Scan for the cell matching the given text and deliver its [X, Y] coordinate at center. 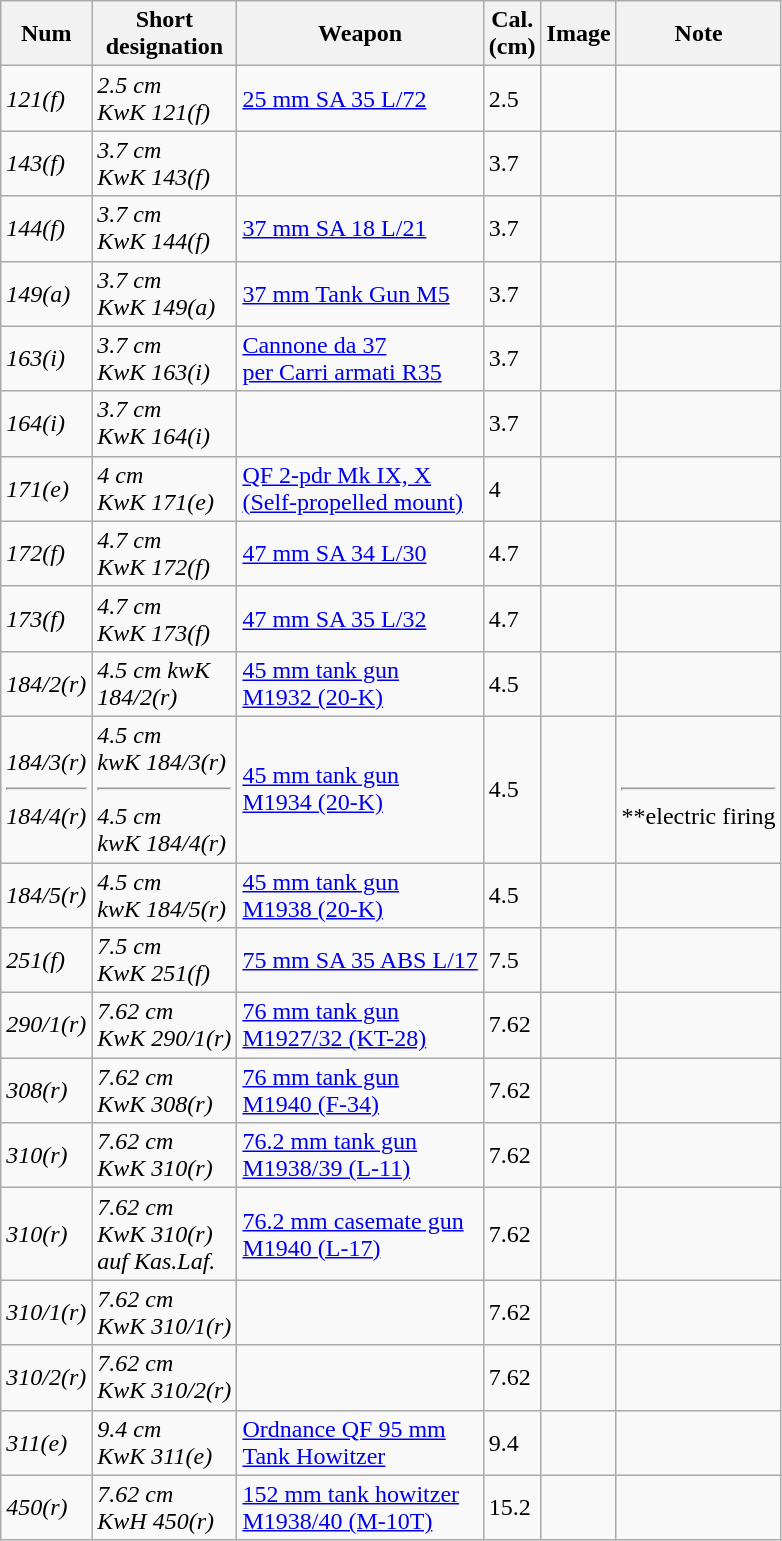
7.62 cmKwK 310/1(r) [164, 1312]
Image [578, 34]
3.7 cmKwK 164(i) [164, 424]
7.62 cmKwH 450(r) [164, 1508]
9.4 [512, 1442]
3.7 cmKwK 149(a) [164, 294]
184/5(r) [46, 894]
3.7 cmKwK 144(f) [164, 228]
143(f) [46, 164]
4.5 cmkwK 184/5(r) [164, 894]
9.4 cmKwK 311(e) [164, 1442]
173(f) [46, 618]
37 mm Tank Gun M5 [360, 294]
76 mm tank gunM1940 (F-34) [360, 1090]
Ordnance QF 95 mmTank Howitzer [360, 1442]
4 cmKwK 171(e) [164, 488]
37 mm SA 18 L/21 [360, 228]
171(e) [46, 488]
144(f) [46, 228]
45 mm tank gunM1934 (20-K) [360, 789]
47 mm SA 35 L/32 [360, 618]
75 mm SA 35 ABS L/17 [360, 960]
164(i) [46, 424]
45 mm tank gunM1932 (20-K) [360, 684]
149(a) [46, 294]
Shortdesignation [164, 34]
**electric firing [698, 789]
310/1(r) [46, 1312]
184/3(r)184/4(r) [46, 789]
7.62 cmKwK 290/1(r) [164, 1026]
7.5 cmKwK 251(f) [164, 960]
184/2(r) [46, 684]
Weapon [360, 34]
47 mm SA 34 L/30 [360, 554]
7.62 cmKwK 310(r)auf Kas.Laf. [164, 1234]
308(r) [46, 1090]
4.5 cm kwK184/2(r) [164, 684]
310/2(r) [46, 1378]
76.2 mm tank gunM1938/39 (L-11) [360, 1156]
76.2 mm casemate gunM1940 (L-17) [360, 1234]
163(i) [46, 358]
172(f) [46, 554]
7.62 cmKwK 310(r) [164, 1156]
450(r) [46, 1508]
45 mm tank gunM1938 (20-K) [360, 894]
251(f) [46, 960]
7.62 cmKwK 310/2(r) [164, 1378]
121(f) [46, 98]
Note [698, 34]
4.7 cmKwK 173(f) [164, 618]
4.5 cmkwK 184/3(r)4.5 cmkwK 184/4(r) [164, 789]
152 mm tank howitzerM1938/40 (M-10T) [360, 1508]
25 mm SA 35 L/72 [360, 98]
290/1(r) [46, 1026]
QF 2-pdr Mk IX, X(Self-propelled mount) [360, 488]
7.5 [512, 960]
15.2 [512, 1508]
311(e) [46, 1442]
2.5 cmKwK 121(f) [164, 98]
3.7 cmKwK 143(f) [164, 164]
Cannone da 37per Carri armati R35 [360, 358]
2.5 [512, 98]
7.62 cmKwK 308(r) [164, 1090]
76 mm tank gunM1927/32 (KT-28) [360, 1026]
Num [46, 34]
4.7 cmKwK 172(f) [164, 554]
3.7 cmKwK 163(i) [164, 358]
Cal.(cm) [512, 34]
4 [512, 488]
